Capture the cell that displays the provided text and extract its [x, y] central coordinate. 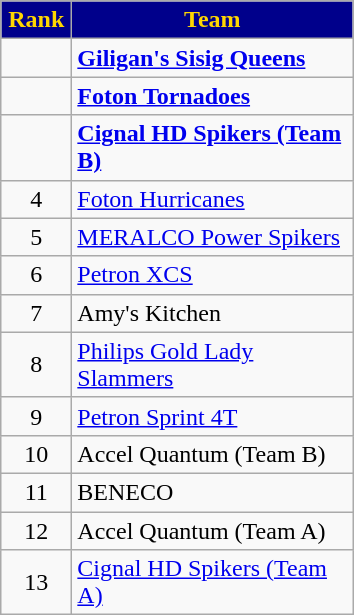
7 [36, 313]
Foton Hurricanes [212, 199]
6 [36, 275]
Accel Quantum (Team A) [212, 531]
Rank [36, 20]
Philips Gold Lady Slammers [212, 364]
Amy's Kitchen [212, 313]
13 [36, 582]
Foton Tornadoes [212, 96]
12 [36, 531]
9 [36, 416]
BENECO [212, 492]
Giligan's Sisig Queens [212, 58]
Petron XCS [212, 275]
Cignal HD Spikers (Team A) [212, 582]
Accel Quantum (Team B) [212, 454]
Cignal HD Spikers (Team B) [212, 148]
Team [212, 20]
10 [36, 454]
Petron Sprint 4T [212, 416]
5 [36, 237]
8 [36, 364]
4 [36, 199]
MERALCO Power Spikers [212, 237]
11 [36, 492]
